Search for the cell housing the specified text and yield its [x, y] center coordinate. 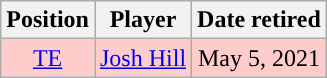
Position [48, 20]
TE [48, 58]
Player [142, 20]
May 5, 2021 [260, 58]
Date retired [260, 20]
Josh Hill [142, 58]
